Search for the cell housing the specified text and yield its (X, Y) center coordinate. 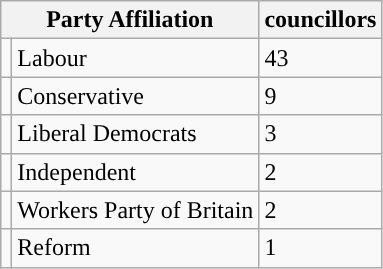
Liberal Democrats (136, 134)
councillors (320, 20)
43 (320, 58)
9 (320, 96)
Party Affiliation (130, 20)
3 (320, 134)
Conservative (136, 96)
Workers Party of Britain (136, 210)
Labour (136, 58)
Independent (136, 172)
Reform (136, 248)
1 (320, 248)
